Return the (x, y) coordinate for the center point of the cell that contains the specified text.  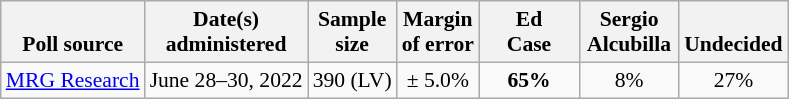
June 28–30, 2022 (226, 80)
8% (629, 80)
390 (LV) (352, 80)
27% (733, 80)
SergioAlcubilla (629, 32)
Samplesize (352, 32)
65% (529, 80)
EdCase (529, 32)
MRG Research (73, 80)
Poll source (73, 32)
± 5.0% (438, 80)
Date(s)administered (226, 32)
Undecided (733, 32)
Marginof error (438, 32)
